Identify which cell holds the provided text, then report its [x, y] central coordinate. 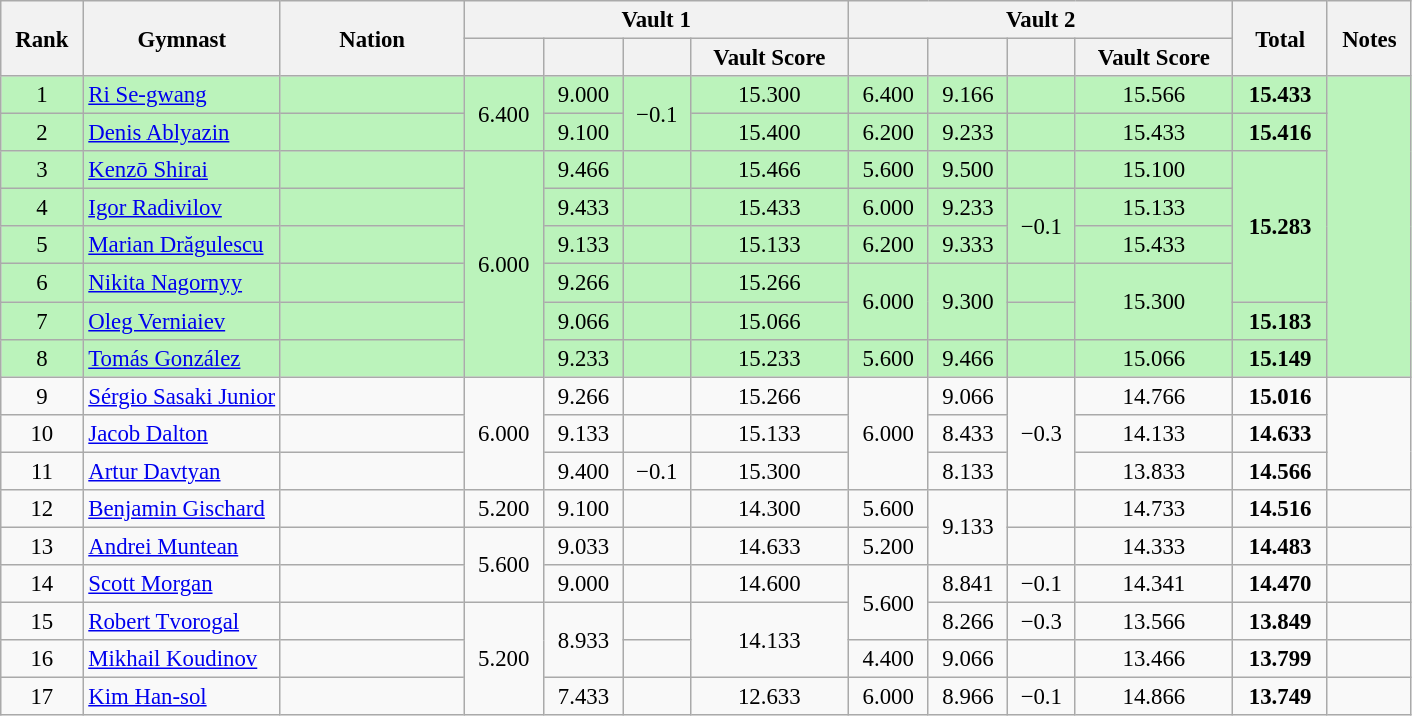
14.483 [1280, 546]
13.833 [1154, 471]
3 [42, 170]
15.233 [769, 358]
Nation [372, 38]
8.133 [968, 471]
9.166 [968, 95]
Jacob Dalton [182, 433]
14.733 [1154, 509]
8.266 [968, 621]
Oleg Verniaiev [182, 321]
Total [1280, 38]
13.799 [1280, 659]
13.566 [1154, 621]
Marian Drăgulescu [182, 245]
Denis Ablyazin [182, 133]
7.433 [584, 697]
9.433 [584, 208]
12 [42, 509]
Ri Se-gwang [182, 95]
15.400 [769, 133]
7 [42, 321]
14.341 [1154, 584]
Rank [42, 38]
14.470 [1280, 584]
2 [42, 133]
1 [42, 95]
14.600 [769, 584]
5 [42, 245]
14.866 [1154, 697]
12.633 [769, 697]
Artur Davtyan [182, 471]
9.500 [968, 170]
8.841 [968, 584]
Kenzō Shirai [182, 170]
13.749 [1280, 697]
14 [42, 584]
Nikita Nagornyy [182, 283]
13 [42, 546]
Kim Han-sol [182, 697]
6 [42, 283]
8.433 [968, 433]
9.333 [968, 245]
Vault 1 [656, 20]
15 [42, 621]
13.466 [1154, 659]
Benjamin Gischard [182, 509]
15.466 [769, 170]
15.183 [1280, 321]
14.516 [1280, 509]
8.966 [968, 697]
14.566 [1280, 471]
15.283 [1280, 226]
15.149 [1280, 358]
Andrei Muntean [182, 546]
15.566 [1154, 95]
15.016 [1280, 396]
4 [42, 208]
14.300 [769, 509]
Mikhail Koudinov [182, 659]
14.766 [1154, 396]
Tomás González [182, 358]
9 [42, 396]
13.849 [1280, 621]
Igor Radivilov [182, 208]
Sérgio Sasaki Junior [182, 396]
17 [42, 697]
9.033 [584, 546]
8.933 [584, 640]
9.300 [968, 302]
14.333 [1154, 546]
Notes [1369, 38]
11 [42, 471]
4.400 [888, 659]
16 [42, 659]
9.400 [584, 471]
15.416 [1280, 133]
Scott Morgan [182, 584]
Robert Tvorogal [182, 621]
8 [42, 358]
Gymnast [182, 38]
10 [42, 433]
15.100 [1154, 170]
Vault 2 [1040, 20]
